Detect which cell encompasses the target text, then output its [x, y] center coordinate. 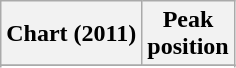
Chart (2011) [72, 34]
Peakposition [188, 34]
